Capture the cell that displays the provided text and extract its (X, Y) central coordinate. 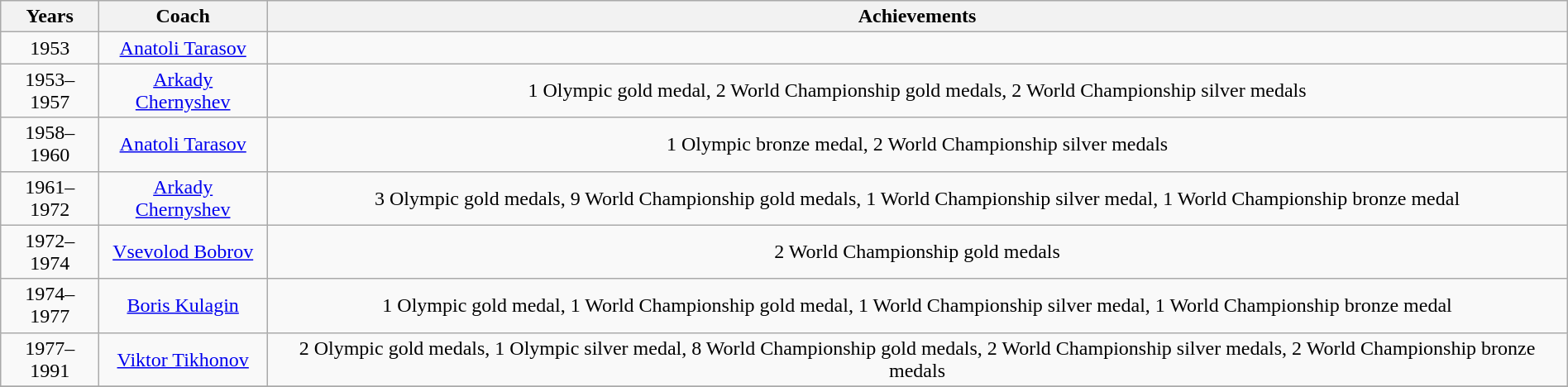
Achievements (917, 17)
3 Olympic gold medals, 9 World Championship gold medals, 1 World Championship silver medal, 1 World Championship bronze medal (917, 198)
Years (50, 17)
Viktor Tikhonov (184, 359)
Vsevolod Bobrov (184, 251)
1953–1957 (50, 91)
2 World Championship gold medals (917, 251)
1974–1977 (50, 306)
1 Olympic gold medal, 1 World Championship gold medal, 1 World Championship silver medal, 1 World Championship bronze medal (917, 306)
1958–1960 (50, 144)
1 Olympic bronze medal, 2 World Championship silver medals (917, 144)
Coach (184, 17)
1972–1974 (50, 251)
1977–1991 (50, 359)
1953 (50, 48)
Boris Kulagin (184, 306)
1961–1972 (50, 198)
1 Olympic gold medal, 2 World Championship gold medals, 2 World Championship silver medals (917, 91)
